Locate the cell with the specified text and output its (x, y) center coordinate. 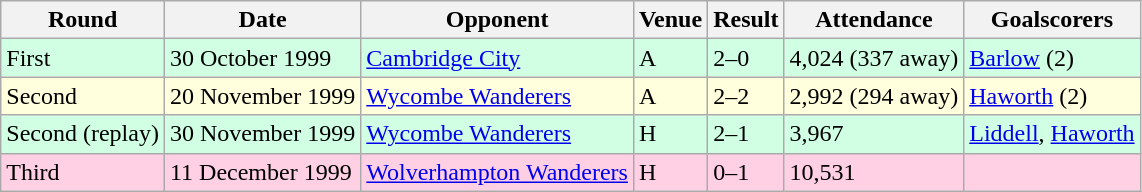
2–0 (746, 58)
0–1 (746, 172)
Liddell, Haworth (1052, 134)
Goalscorers (1052, 20)
Cambridge City (498, 58)
20 November 1999 (262, 96)
4,024 (337 away) (874, 58)
Barlow (2) (1052, 58)
Opponent (498, 20)
Second (replay) (83, 134)
30 November 1999 (262, 134)
Date (262, 20)
Attendance (874, 20)
Haworth (2) (1052, 96)
2,992 (294 away) (874, 96)
Wolverhampton Wanderers (498, 172)
Round (83, 20)
First (83, 58)
Venue (670, 20)
10,531 (874, 172)
Third (83, 172)
11 December 1999 (262, 172)
2–1 (746, 134)
Second (83, 96)
3,967 (874, 134)
2–2 (746, 96)
30 October 1999 (262, 58)
Result (746, 20)
